Output the [X, Y] coordinate of the center of the cell containing the given text.  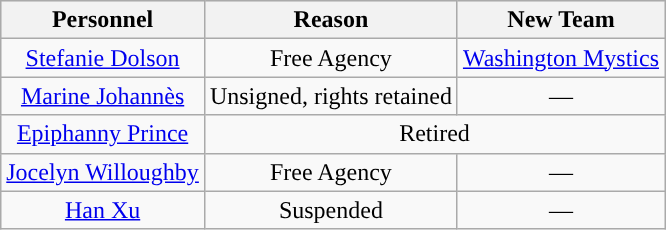
Suspended [330, 210]
Han Xu [103, 210]
Epiphanny Prince [103, 134]
Stefanie Dolson [103, 58]
New Team [560, 20]
Personnel [103, 20]
Washington Mystics [560, 58]
Jocelyn Willoughby [103, 172]
Marine Johannès [103, 96]
Retired [434, 134]
Reason [330, 20]
Unsigned, rights retained [330, 96]
